Pinpoint the cell where the given text exists, returning its (x, y) midpoint coordinate. 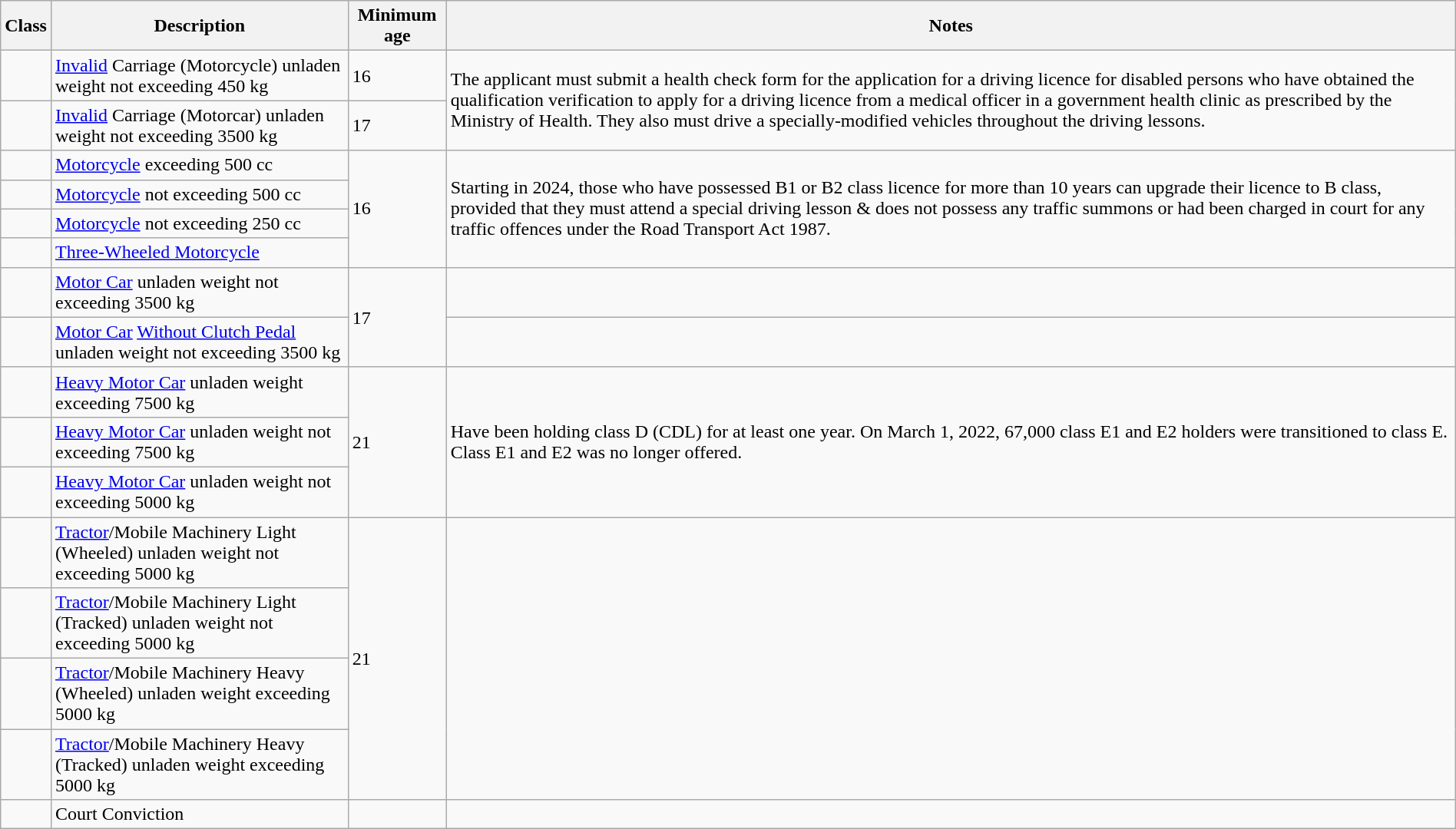
Invalid Carriage (Motorcar) unladen weight not exceeding 3500 kg (200, 126)
Class (26, 26)
Tractor/Mobile Machinery Light (Wheeled) unladen weight not exceeding 5000 kg (200, 553)
Description (200, 26)
Heavy Motor Car unladen weight not exceeding 5000 kg (200, 491)
Heavy Motor Car unladen weight not exceeding 7500 kg (200, 442)
Tractor/Mobile Machinery Light (Tracked) unladen weight not exceeding 5000 kg (200, 623)
Notes (951, 26)
Invalid Carriage (Motorcycle) unladen weight not exceeding 450 kg (200, 75)
Motorcycle exceeding 500 cc (200, 165)
Motor Car unladen weight not exceeding 3500 kg (200, 292)
Minimum age (397, 26)
Tractor/Mobile Machinery Heavy (Wheeled) unladen weight exceeding 5000 kg (200, 694)
Heavy Motor Car unladen weight exceeding 7500 kg (200, 391)
Three-Wheeled Motorcycle (200, 253)
Court Conviction (200, 814)
Motorcycle not exceeding 500 cc (200, 194)
Motorcycle not exceeding 250 cc (200, 223)
Motor Car Without Clutch Pedal unladen weight not exceeding 3500 kg (200, 342)
Tractor/Mobile Machinery Heavy (Tracked) unladen weight exceeding 5000 kg (200, 765)
